Scan for the cell matching the given text and deliver its [x, y] coordinate at center. 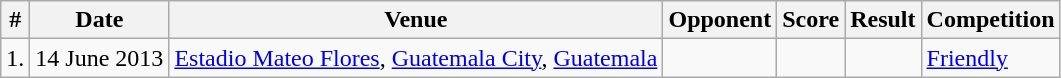
Result [883, 20]
Friendly [990, 58]
14 June 2013 [100, 58]
Estadio Mateo Flores, Guatemala City, Guatemala [416, 58]
Score [811, 20]
1. [16, 58]
Venue [416, 20]
# [16, 20]
Date [100, 20]
Competition [990, 20]
Opponent [720, 20]
